Detect which cell encompasses the target text, then output its [x, y] center coordinate. 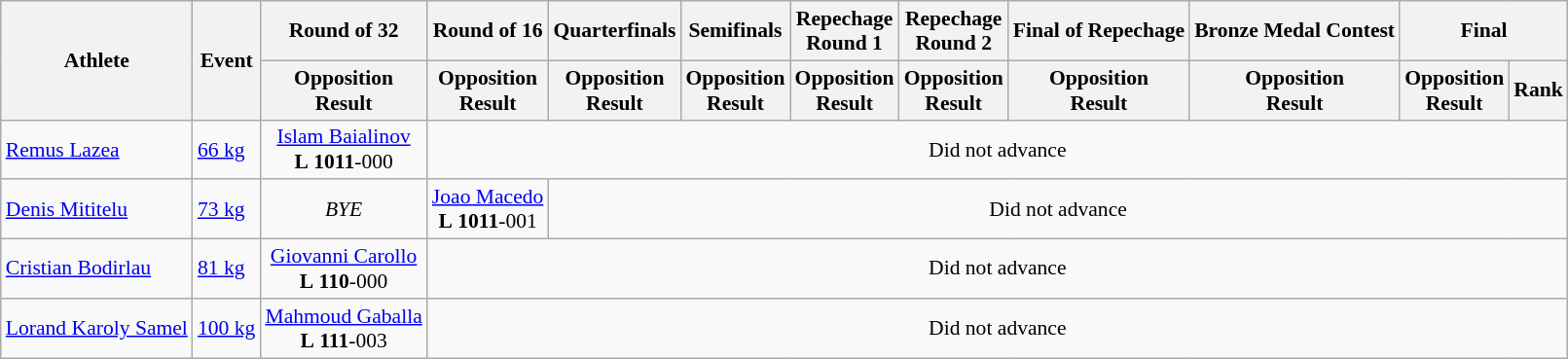
100 kg [226, 329]
Round of 32 [343, 31]
Semifinals [735, 31]
Athlete [97, 60]
Quarterfinals [614, 31]
Final [1483, 31]
Mahmoud Gaballa L 111-003 [343, 329]
BYE [343, 210]
RepechageRound 2 [954, 31]
Cristian Bodirlau [97, 269]
RepechageRound 1 [845, 31]
81 kg [226, 269]
Event [226, 60]
73 kg [226, 210]
Islam Baialinov L 1011-000 [343, 150]
Giovanni Carollo L 110-000 [343, 269]
Bronze Medal Contest [1295, 31]
Lorand Karoly Samel [97, 329]
66 kg [226, 150]
Joao Macedo L 1011-001 [489, 210]
Round of 16 [489, 31]
Final of Repechage [1099, 31]
Rank [1538, 90]
Remus Lazea [97, 150]
Denis Mititelu [97, 210]
